Determine the [X, Y] coordinate at the center of the cell enclosing the given text.  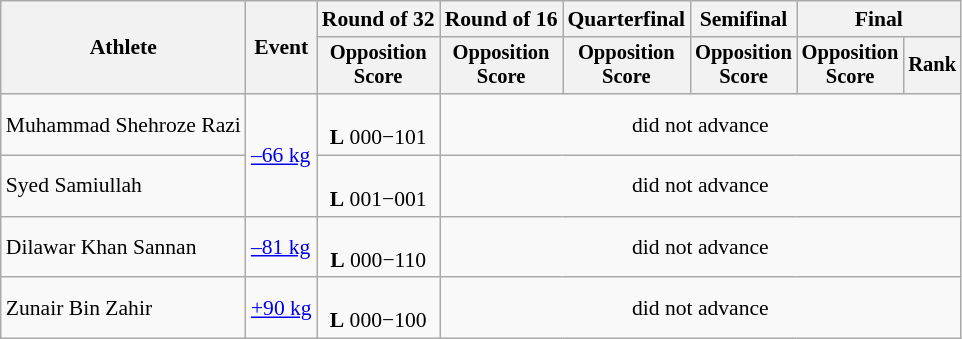
–66 kg [282, 155]
L 000−100 [378, 308]
Dilawar Khan Sannan [124, 248]
+90 kg [282, 308]
Syed Samiullah [124, 186]
Quarterfinal [626, 19]
Event [282, 48]
–81 kg [282, 248]
Final [879, 19]
L 000−101 [378, 124]
Muhammad Shehroze Razi [124, 124]
Zunair Bin Zahir [124, 308]
Round of 16 [502, 19]
Athlete [124, 48]
Rank [932, 66]
Round of 32 [378, 19]
L 000−110 [378, 248]
Semifinal [744, 19]
L 001−001 [378, 186]
